Search for the cell housing the specified text and yield its [X, Y] center coordinate. 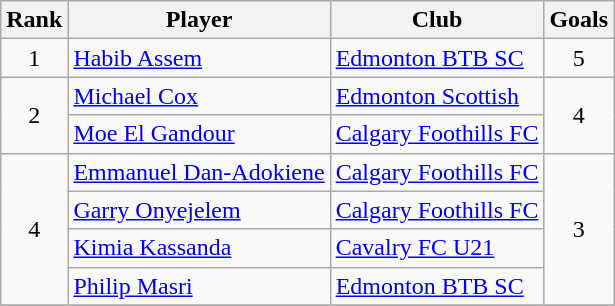
5 [579, 58]
Habib Assem [199, 58]
Goals [579, 20]
Edmonton Scottish [437, 96]
3 [579, 229]
Garry Onyejelem [199, 210]
Kimia Kassanda [199, 248]
Rank [34, 20]
Player [199, 20]
Cavalry FC U21 [437, 248]
Moe El Gandour [199, 134]
Emmanuel Dan-Adokiene [199, 172]
Michael Cox [199, 96]
2 [34, 115]
1 [34, 58]
Club [437, 20]
Philip Masri [199, 286]
